Provide the (x, y) coordinate of the cell's center where the given text is located.  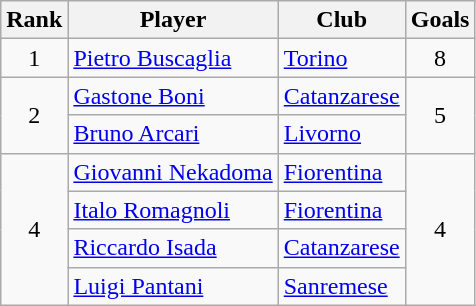
Player (173, 20)
8 (440, 58)
Luigi Pantani (173, 286)
Giovanni Nekadoma (173, 172)
Gastone Boni (173, 96)
5 (440, 115)
Pietro Buscaglia (173, 58)
Livorno (342, 134)
Sanremese (342, 286)
2 (34, 115)
Torino (342, 58)
Bruno Arcari (173, 134)
Club (342, 20)
Italo Romagnoli (173, 210)
Goals (440, 20)
Riccardo Isada (173, 248)
Rank (34, 20)
1 (34, 58)
